Scan for the cell matching the given text and deliver its (x, y) coordinate at center. 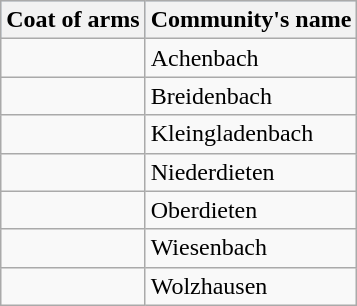
Oberdieten (251, 210)
Kleingladenbach (251, 134)
Community's name (251, 20)
Coat of arms (73, 20)
Niederdieten (251, 172)
Achenbach (251, 58)
Wolzhausen (251, 286)
Wiesenbach (251, 248)
Breidenbach (251, 96)
